From the cell containing the given text, extract its center point as [x, y] coordinate. 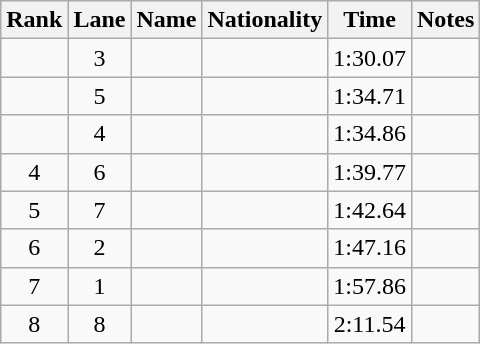
Name [166, 20]
Time [370, 20]
3 [100, 58]
Notes [445, 20]
1:34.86 [370, 134]
2:11.54 [370, 324]
2 [100, 248]
1:57.86 [370, 286]
1:47.16 [370, 248]
Rank [34, 20]
Nationality [265, 20]
1:42.64 [370, 210]
Lane [100, 20]
1:39.77 [370, 172]
1:30.07 [370, 58]
1 [100, 286]
1:34.71 [370, 96]
